Pinpoint the cell where the given text exists, returning its (X, Y) midpoint coordinate. 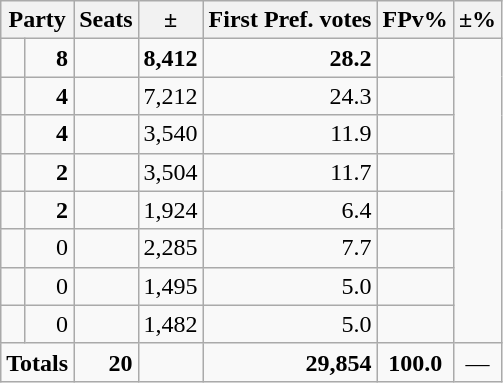
3,504 (170, 172)
29,854 (290, 362)
8 (48, 58)
28.2 (290, 58)
11.9 (290, 134)
— (477, 362)
± (170, 20)
7.7 (290, 248)
3,540 (170, 134)
24.3 (290, 96)
1,924 (170, 210)
8,412 (170, 58)
1,495 (170, 286)
6.4 (290, 210)
Party (38, 20)
First Pref. votes (290, 20)
7,212 (170, 96)
Totals (38, 362)
100.0 (415, 362)
20 (106, 362)
±% (477, 20)
Seats (106, 20)
11.7 (290, 172)
2,285 (170, 248)
1,482 (170, 324)
FPv% (415, 20)
